Return the (X, Y) coordinate for the center point of the cell that contains the specified text.  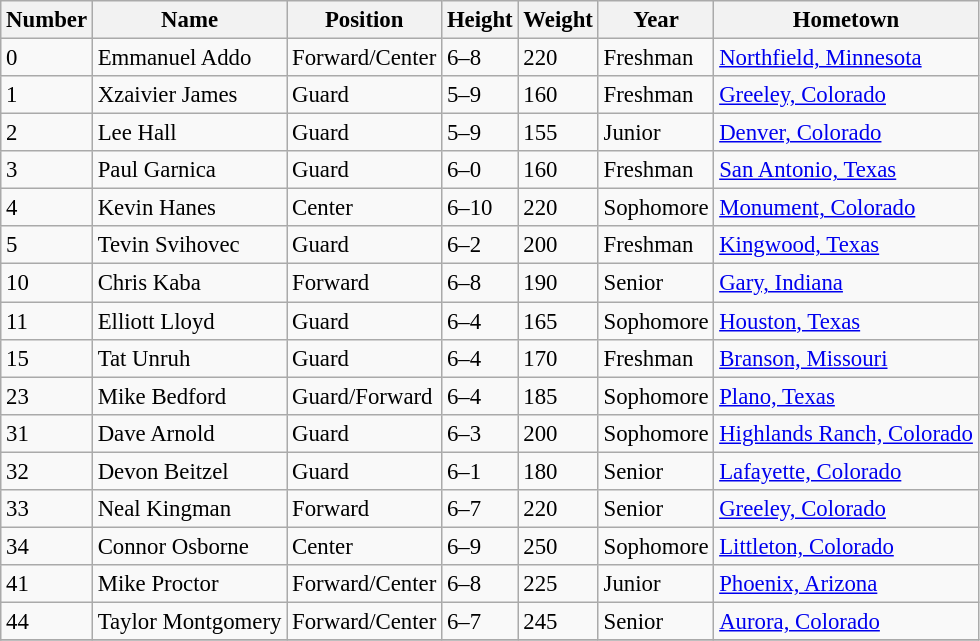
225 (558, 584)
Mike Proctor (189, 584)
Highlands Ranch, Colorado (846, 433)
Name (189, 20)
6–3 (480, 433)
Plano, Texas (846, 396)
1 (47, 95)
Paul Garnica (189, 170)
5 (47, 245)
Xzaivier James (189, 95)
170 (558, 358)
Kingwood, Texas (846, 245)
23 (47, 396)
Neal Kingman (189, 509)
Number (47, 20)
Devon Beitzel (189, 471)
31 (47, 433)
Mike Bedford (189, 396)
6–0 (480, 170)
Tat Unruh (189, 358)
6–1 (480, 471)
3 (47, 170)
4 (47, 208)
Lafayette, Colorado (846, 471)
6–2 (480, 245)
10 (47, 283)
Hometown (846, 20)
Guard/Forward (364, 396)
Dave Arnold (189, 433)
Houston, Texas (846, 321)
Tevin Svihovec (189, 245)
Denver, Colorado (846, 133)
Height (480, 20)
Connor Osborne (189, 546)
Branson, Missouri (846, 358)
155 (558, 133)
Lee Hall (189, 133)
44 (47, 621)
250 (558, 546)
Monument, Colorado (846, 208)
0 (47, 58)
Northfield, Minnesota (846, 58)
Kevin Hanes (189, 208)
34 (47, 546)
190 (558, 283)
185 (558, 396)
Taylor Montgomery (189, 621)
Position (364, 20)
Aurora, Colorado (846, 621)
Chris Kaba (189, 283)
6–9 (480, 546)
6–10 (480, 208)
San Antonio, Texas (846, 170)
Phoenix, Arizona (846, 584)
Weight (558, 20)
Gary, Indiana (846, 283)
180 (558, 471)
32 (47, 471)
Elliott Lloyd (189, 321)
Emmanuel Addo (189, 58)
15 (47, 358)
2 (47, 133)
245 (558, 621)
33 (47, 509)
11 (47, 321)
41 (47, 584)
165 (558, 321)
Littleton, Colorado (846, 546)
Year (656, 20)
